For the text-containing cell, return its midpoint in [x, y] coordinate format. 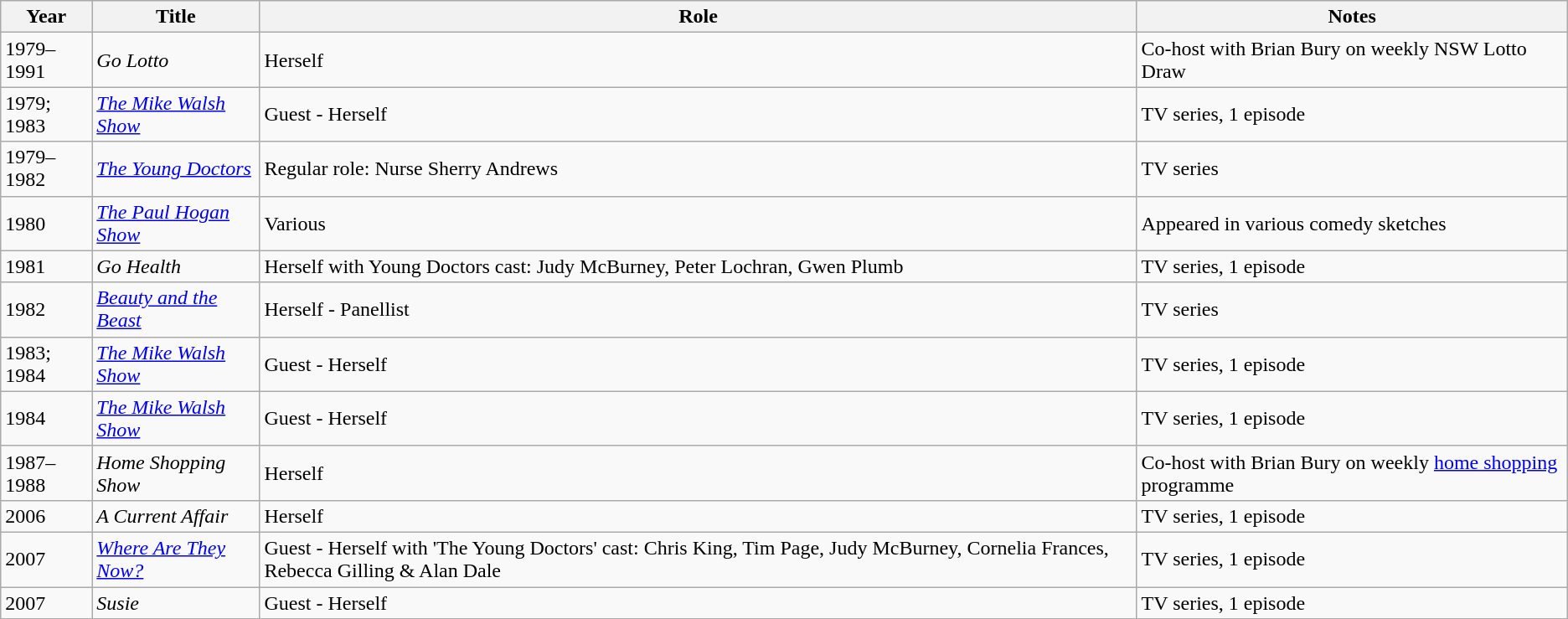
1979; 1983 [47, 114]
Appeared in various comedy sketches [1352, 223]
A Current Affair [176, 516]
Go Lotto [176, 60]
1982 [47, 310]
1983; 1984 [47, 364]
Susie [176, 602]
Where Are They Now? [176, 560]
The Paul Hogan Show [176, 223]
1984 [47, 419]
1979–1991 [47, 60]
Go Health [176, 266]
Title [176, 17]
1981 [47, 266]
1987–1988 [47, 472]
Year [47, 17]
Regular role: Nurse Sherry Andrews [699, 169]
Co-host with Brian Bury on weekly NSW Lotto Draw [1352, 60]
Co-host with Brian Bury on weekly home shopping programme [1352, 472]
The Young Doctors [176, 169]
Home Shopping Show [176, 472]
Notes [1352, 17]
1980 [47, 223]
Beauty and the Beast [176, 310]
2006 [47, 516]
Role [699, 17]
Various [699, 223]
Herself - Panellist [699, 310]
Guest - Herself with 'The Young Doctors' cast: Chris King, Tim Page, Judy McBurney, Cornelia Frances, Rebecca Gilling & Alan Dale [699, 560]
1979–1982 [47, 169]
Herself with Young Doctors cast: Judy McBurney, Peter Lochran, Gwen Plumb [699, 266]
